Identify which cell holds the provided text, then report its (x, y) central coordinate. 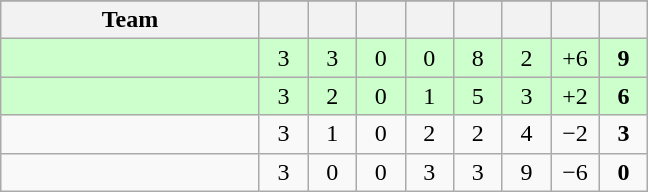
8 (478, 58)
Team (130, 20)
5 (478, 96)
4 (526, 134)
+6 (576, 58)
−6 (576, 172)
+2 (576, 96)
6 (624, 96)
−2 (576, 134)
